Find where the given text appears and provide that cell's center as [X, Y] coordinate. 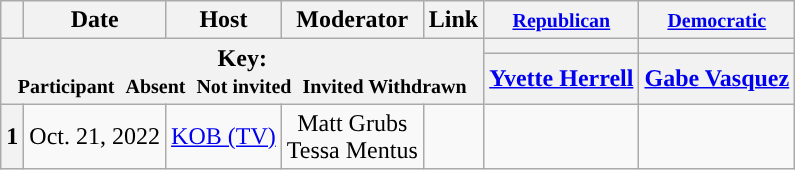
Gabe Vasquez [717, 78]
Link [453, 20]
Democratic [717, 20]
Republican [562, 20]
Moderator [352, 20]
Oct. 21, 2022 [95, 136]
1 [12, 136]
Date [95, 20]
Matt GrubsTessa Mentus [352, 136]
Host [224, 20]
KOB (TV) [224, 136]
Yvette Herrell [562, 78]
Key: Participant Absent Not invited Invited Withdrawn [242, 72]
